From the cell containing the given text, extract its center point as (X, Y) coordinate. 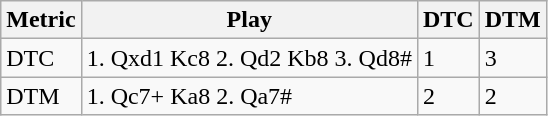
1 (448, 58)
1. Qxd1 Kc8 2. Qd2 Kb8 3. Qd8# (249, 58)
Play (249, 20)
Metric (41, 20)
1. Qc7+ Ka8 2. Qa7# (249, 96)
3 (512, 58)
